Search for the cell housing the specified text and yield its (x, y) center coordinate. 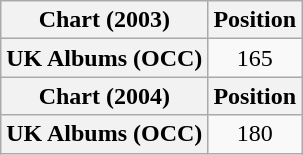
Chart (2003) (104, 20)
Chart (2004) (104, 96)
165 (255, 58)
180 (255, 134)
